Locate the cell with the specified text and output its (X, Y) center coordinate. 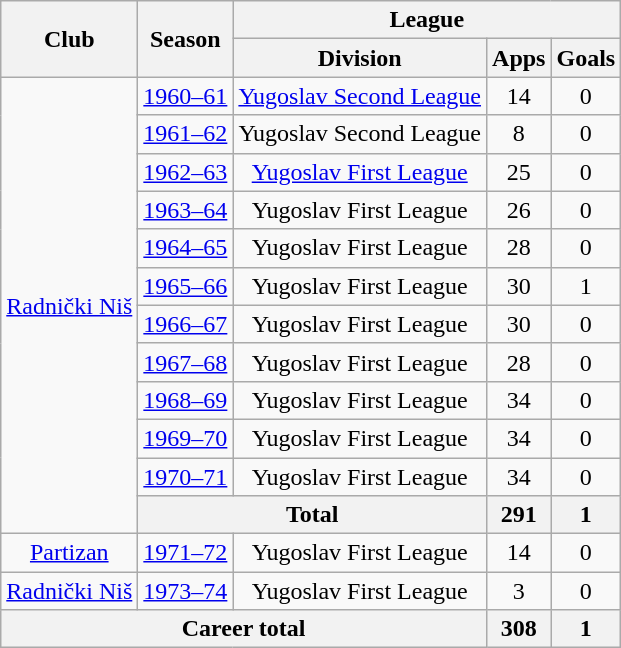
1965–66 (186, 286)
1971–72 (186, 553)
1964–65 (186, 248)
1973–74 (186, 591)
1968–69 (186, 400)
8 (519, 134)
League (427, 20)
291 (519, 515)
Career total (244, 629)
1966–67 (186, 324)
25 (519, 172)
1969–70 (186, 438)
1970–71 (186, 477)
26 (519, 210)
Season (186, 39)
1961–62 (186, 134)
308 (519, 629)
Apps (519, 58)
1963–64 (186, 210)
1967–68 (186, 362)
Club (70, 39)
Division (360, 58)
Goals (586, 58)
Total (312, 515)
1960–61 (186, 96)
3 (519, 591)
Partizan (70, 553)
1962–63 (186, 172)
